Provide the [x, y] coordinate of the cell's center where the given text is located.  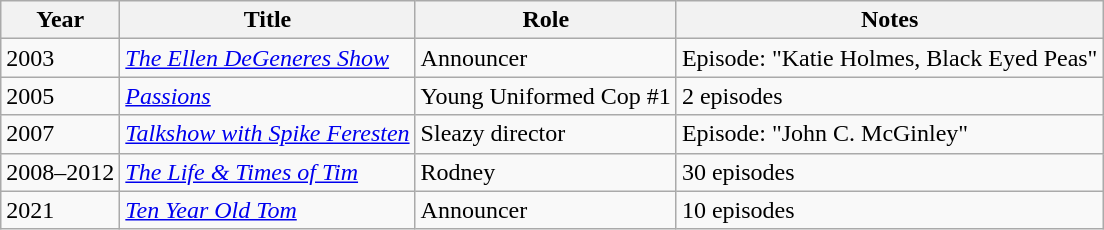
The Life & Times of Tim [268, 172]
Title [268, 20]
2 episodes [890, 96]
2003 [60, 58]
Notes [890, 20]
2021 [60, 210]
Ten Year Old Tom [268, 210]
Episode: "Katie Holmes, Black Eyed Peas" [890, 58]
Role [546, 20]
2007 [60, 134]
Episode: "John C. McGinley" [890, 134]
Talkshow with Spike Feresten [268, 134]
30 episodes [890, 172]
Sleazy director [546, 134]
Rodney [546, 172]
2005 [60, 96]
Young Uniformed Cop #1 [546, 96]
2008–2012 [60, 172]
Year [60, 20]
10 episodes [890, 210]
Passions [268, 96]
The Ellen DeGeneres Show [268, 58]
